Detect which cell encompasses the target text, then output its (X, Y) center coordinate. 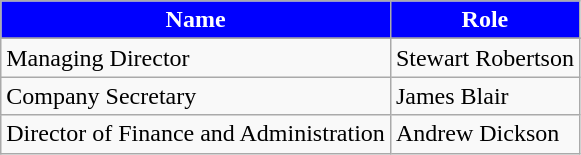
Director of Finance and Administration (196, 134)
Company Secretary (196, 96)
James Blair (484, 96)
Andrew Dickson (484, 134)
Name (196, 20)
Role (484, 20)
Stewart Robertson (484, 58)
Managing Director (196, 58)
